Pinpoint the cell where the given text exists, returning its (x, y) midpoint coordinate. 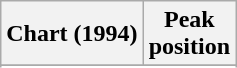
Peakposition (189, 34)
Chart (1994) (72, 34)
